Provide the [x, y] coordinate of the cell's center where the given text is located.  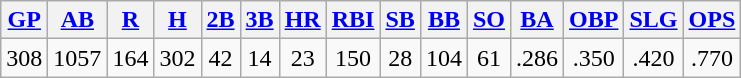
R [130, 20]
HR [302, 20]
3B [260, 20]
61 [488, 58]
SO [488, 20]
42 [220, 58]
104 [444, 58]
308 [24, 58]
OPS [712, 20]
14 [260, 58]
302 [178, 58]
AB [78, 20]
RBI [353, 20]
.286 [538, 58]
OBP [594, 20]
150 [353, 58]
SB [400, 20]
BB [444, 20]
164 [130, 58]
GP [24, 20]
SLG [654, 20]
2B [220, 20]
.770 [712, 58]
28 [400, 58]
1057 [78, 58]
H [178, 20]
BA [538, 20]
.350 [594, 58]
23 [302, 58]
.420 [654, 58]
